Identify which cell holds the provided text, then report its [x, y] central coordinate. 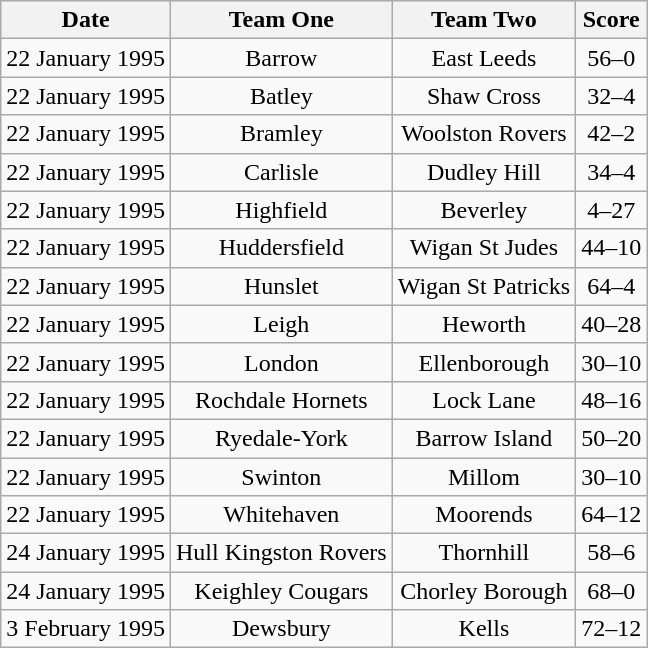
56–0 [612, 58]
Keighley Cougars [281, 591]
Swinton [281, 477]
34–4 [612, 172]
Heworth [484, 324]
Leigh [281, 324]
64–4 [612, 286]
58–6 [612, 553]
Rochdale Hornets [281, 400]
44–10 [612, 248]
Lock Lane [484, 400]
Score [612, 20]
Woolston Rovers [484, 134]
68–0 [612, 591]
Hull Kingston Rovers [281, 553]
4–27 [612, 210]
Dudley Hill [484, 172]
Wigan St Patricks [484, 286]
Team One [281, 20]
72–12 [612, 629]
Ryedale-York [281, 438]
3 February 1995 [86, 629]
Bramley [281, 134]
48–16 [612, 400]
Shaw Cross [484, 96]
Carlisle [281, 172]
Date [86, 20]
Kells [484, 629]
Barrow [281, 58]
Moorends [484, 515]
Barrow Island [484, 438]
40–28 [612, 324]
Ellenborough [484, 362]
Wigan St Judes [484, 248]
Team Two [484, 20]
Huddersfield [281, 248]
Thornhill [484, 553]
50–20 [612, 438]
Dewsbury [281, 629]
Whitehaven [281, 515]
32–4 [612, 96]
East Leeds [484, 58]
Batley [281, 96]
London [281, 362]
64–12 [612, 515]
Hunslet [281, 286]
Highfield [281, 210]
Chorley Borough [484, 591]
42–2 [612, 134]
Millom [484, 477]
Beverley [484, 210]
